Find where the given text appears and provide that cell's center as (X, Y) coordinate. 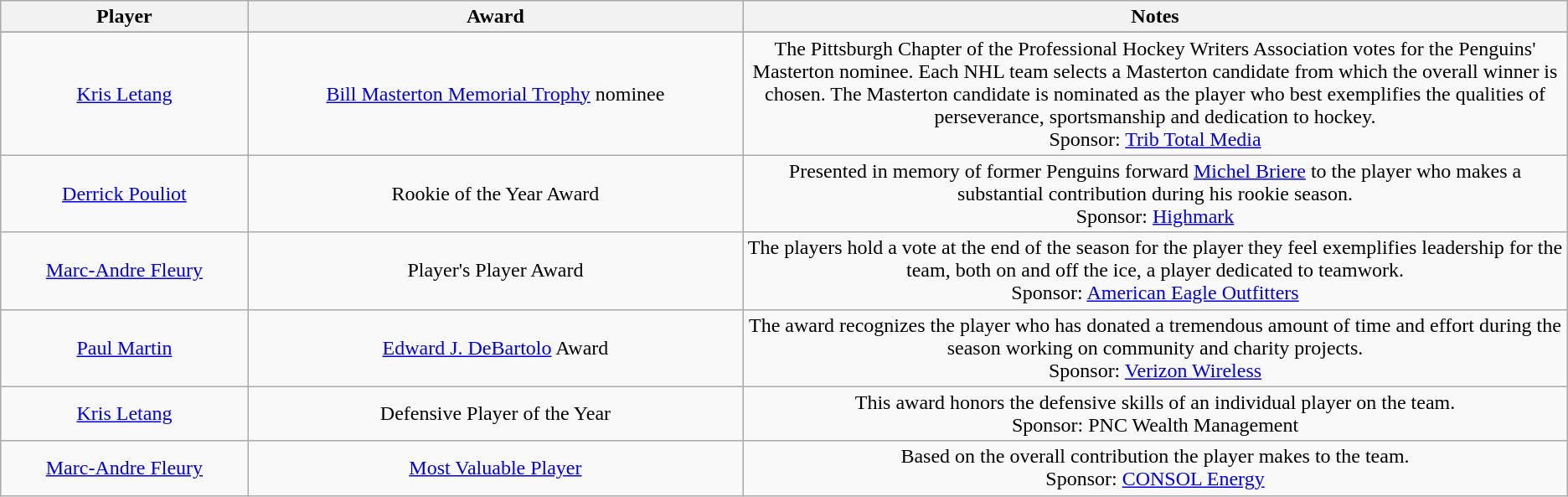
This award honors the defensive skills of an individual player on the team. Sponsor: PNC Wealth Management (1155, 414)
Player (124, 17)
Player's Player Award (496, 271)
Paul Martin (124, 348)
Bill Masterton Memorial Trophy nominee (496, 94)
Edward J. DeBartolo Award (496, 348)
Based on the overall contribution the player makes to the team. Sponsor: CONSOL Energy (1155, 468)
Most Valuable Player (496, 468)
Defensive Player of the Year (496, 414)
Notes (1155, 17)
Derrick Pouliot (124, 194)
Rookie of the Year Award (496, 194)
Award (496, 17)
